Return [x, y] of the center of cell containing provided text 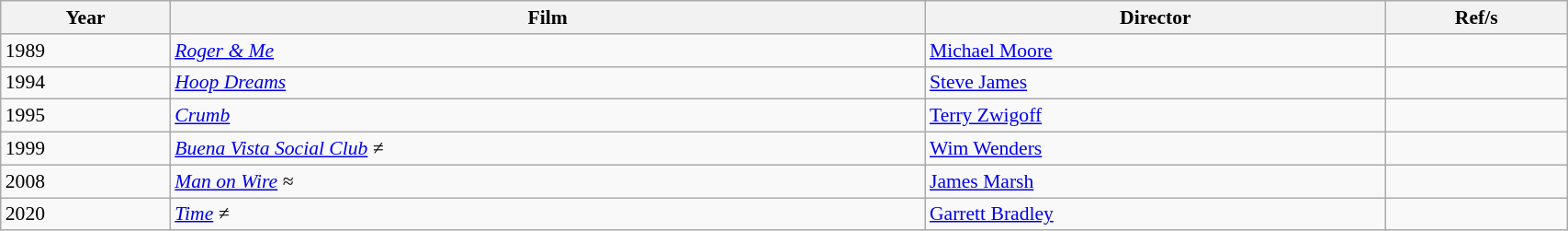
2020 [85, 214]
Wim Wenders [1156, 149]
2008 [85, 181]
Buena Vista Social Club ≠ [547, 149]
Terry Zwigoff [1156, 116]
Director [1156, 17]
1995 [85, 116]
James Marsh [1156, 181]
1989 [85, 51]
Time ≠ [547, 214]
Year [85, 17]
Roger & Me [547, 51]
Man on Wire ≈ [547, 181]
1994 [85, 83]
Garrett Bradley [1156, 214]
Michael Moore [1156, 51]
1999 [85, 149]
Hoop Dreams [547, 83]
Steve James [1156, 83]
Film [547, 17]
Ref/s [1477, 17]
Crumb [547, 116]
